Detect which cell encompasses the target text, then output its (X, Y) center coordinate. 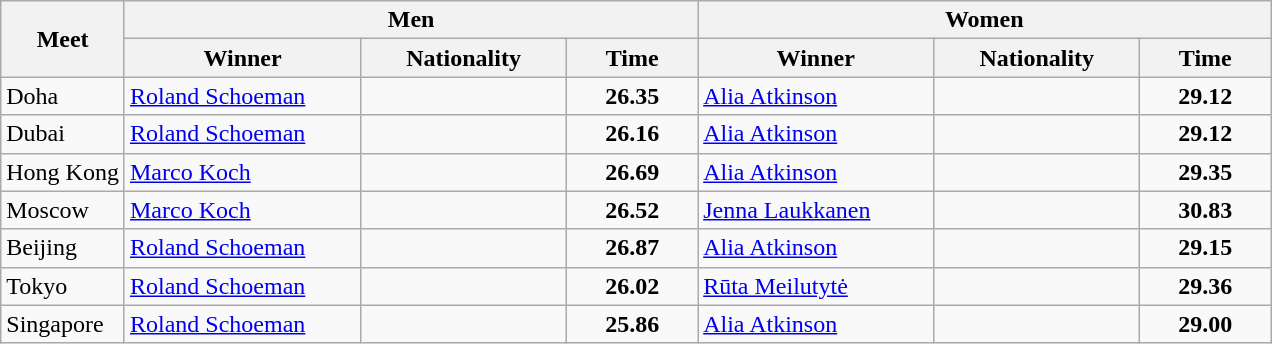
Jenna Laukkanen (816, 210)
26.87 (632, 248)
26.69 (632, 172)
Hong Kong (63, 172)
Women (984, 20)
29.00 (1206, 324)
30.83 (1206, 210)
Dubai (63, 134)
Doha (63, 96)
Meet (63, 39)
25.86 (632, 324)
Rūta Meilutytė (816, 286)
29.15 (1206, 248)
Singapore (63, 324)
Moscow (63, 210)
26.02 (632, 286)
26.52 (632, 210)
26.35 (632, 96)
Beijing (63, 248)
26.16 (632, 134)
Tokyo (63, 286)
29.35 (1206, 172)
29.36 (1206, 286)
Men (410, 20)
